Extract the [x, y] coordinate from the center of the cell holding the provided text.  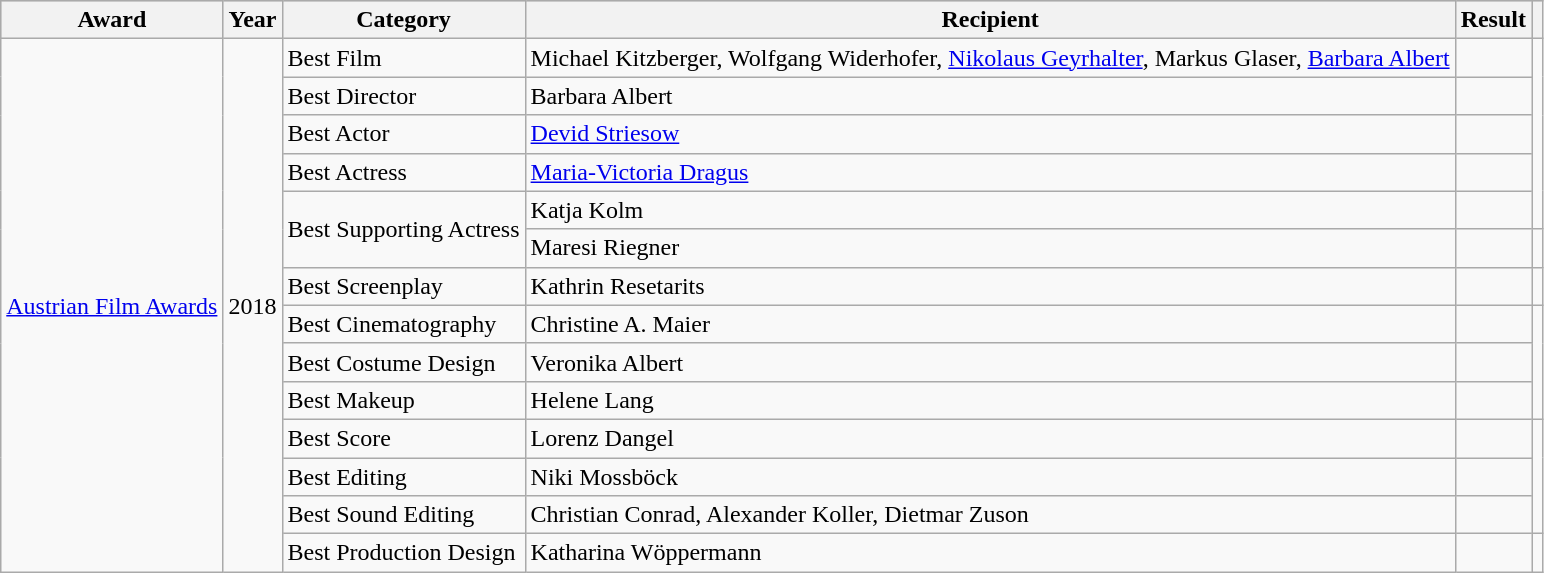
Christian Conrad, Alexander Koller, Dietmar Zuson [990, 515]
Barbara Albert [990, 96]
Year [252, 20]
Best Production Design [404, 553]
Award [112, 20]
Maresi Riegner [990, 248]
Best Editing [404, 477]
2018 [252, 306]
Best Screenplay [404, 286]
Best Film [404, 58]
Austrian Film Awards [112, 306]
Maria-Victoria Dragus [990, 172]
Veronika Albert [990, 362]
Best Actor [404, 134]
Best Score [404, 438]
Best Sound Editing [404, 515]
Kathrin Resetarits [990, 286]
Best Costume Design [404, 362]
Helene Lang [990, 400]
Best Director [404, 96]
Category [404, 20]
Best Actress [404, 172]
Best Supporting Actress [404, 229]
Katharina Wöppermann [990, 553]
Niki Mossböck [990, 477]
Michael Kitzberger, Wolfgang Widerhofer, Nikolaus Geyrhalter, Markus Glaser, Barbara Albert [990, 58]
Recipient [990, 20]
Katja Kolm [990, 210]
Devid Striesow [990, 134]
Christine A. Maier [990, 324]
Best Makeup [404, 400]
Best Cinematography [404, 324]
Lorenz Dangel [990, 438]
Result [1493, 20]
